Identify which cell holds the provided text, then report its (X, Y) central coordinate. 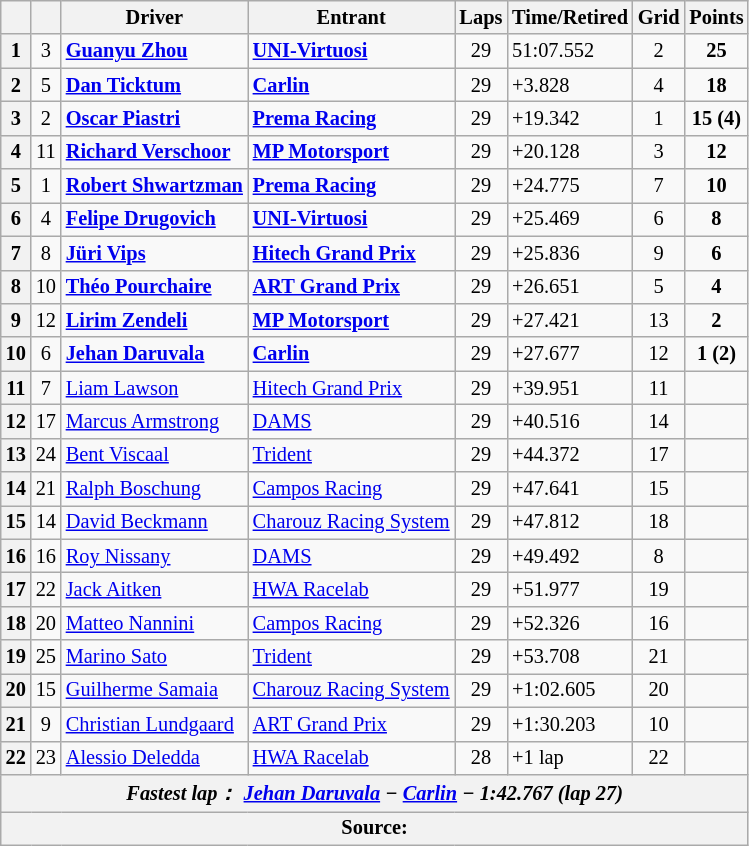
Matteo Nannini (154, 623)
Dan Ticktum (154, 85)
1 (2) (716, 354)
Ralph Boschung (154, 489)
+52.326 (570, 623)
Robert Shwartzman (154, 186)
+1:02.605 (570, 690)
Jehan Daruvala (154, 354)
Laps (482, 17)
Source: (375, 828)
51:07.552 (570, 51)
Guanyu Zhou (154, 51)
+24.775 (570, 186)
24 (46, 455)
+53.708 (570, 657)
+26.651 (570, 287)
Felipe Drugovich (154, 219)
Guilherme Samaia (154, 690)
David Beckmann (154, 522)
+25.469 (570, 219)
+49.492 (570, 556)
Driver (154, 17)
+40.516 (570, 421)
Entrant (352, 17)
Roy Nissany (154, 556)
+25.836 (570, 253)
Jack Aitken (154, 589)
+27.421 (570, 320)
Points (716, 17)
+47.812 (570, 522)
Jüri Vips (154, 253)
Liam Lawson (154, 388)
Fastest lap： Jehan Daruvala − Carlin − 1:42.767 (lap 27) (375, 792)
Marino Sato (154, 657)
28 (482, 758)
23 (46, 758)
+19.342 (570, 118)
+1 lap (570, 758)
Richard Verschoor (154, 152)
Time/Retired (570, 17)
Christian Lundgaard (154, 724)
Oscar Piastri (154, 118)
Grid (659, 17)
Alessio Deledda (154, 758)
+20.128 (570, 152)
+3.828 (570, 85)
+39.951 (570, 388)
Théo Pourchaire (154, 287)
+47.641 (570, 489)
+44.372 (570, 455)
15 (4) (716, 118)
Bent Viscaal (154, 455)
+51.977 (570, 589)
Marcus Armstrong (154, 421)
+1:30.203 (570, 724)
Lirim Zendeli (154, 320)
+27.677 (570, 354)
